From the cell containing the given text, extract its center point as [X, Y] coordinate. 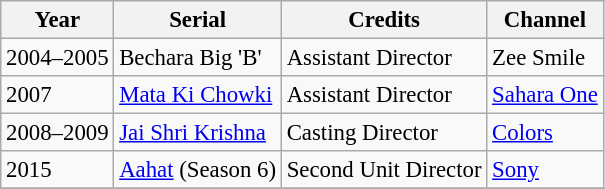
Casting Director [384, 133]
2008–2009 [58, 133]
Zee Smile [545, 58]
2007 [58, 95]
Colors [545, 133]
Credits [384, 20]
Jai Shri Krishna [198, 133]
Year [58, 20]
Channel [545, 20]
2015 [58, 170]
Bechara Big 'B' [198, 58]
Second Unit Director [384, 170]
Mata Ki Chowki [198, 95]
Sahara One [545, 95]
Aahat (Season 6) [198, 170]
Serial [198, 20]
Sony [545, 170]
2004–2005 [58, 58]
